Extract the (x, y) coordinate from the center of the cell holding the provided text.  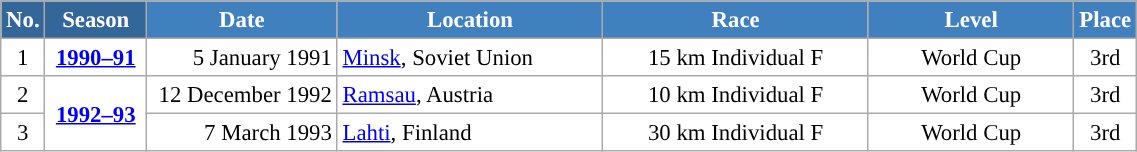
7 March 1993 (242, 133)
12 December 1992 (242, 95)
Place (1105, 20)
Minsk, Soviet Union (470, 58)
Race (736, 20)
Date (242, 20)
30 km Individual F (736, 133)
2 (23, 95)
5 January 1991 (242, 58)
Ramsau, Austria (470, 95)
Lahti, Finland (470, 133)
15 km Individual F (736, 58)
No. (23, 20)
1992–93 (96, 114)
1 (23, 58)
Location (470, 20)
Level (971, 20)
3 (23, 133)
10 km Individual F (736, 95)
1990–91 (96, 58)
Season (96, 20)
